Find where the given text appears and provide that cell's center as [x, y] coordinate. 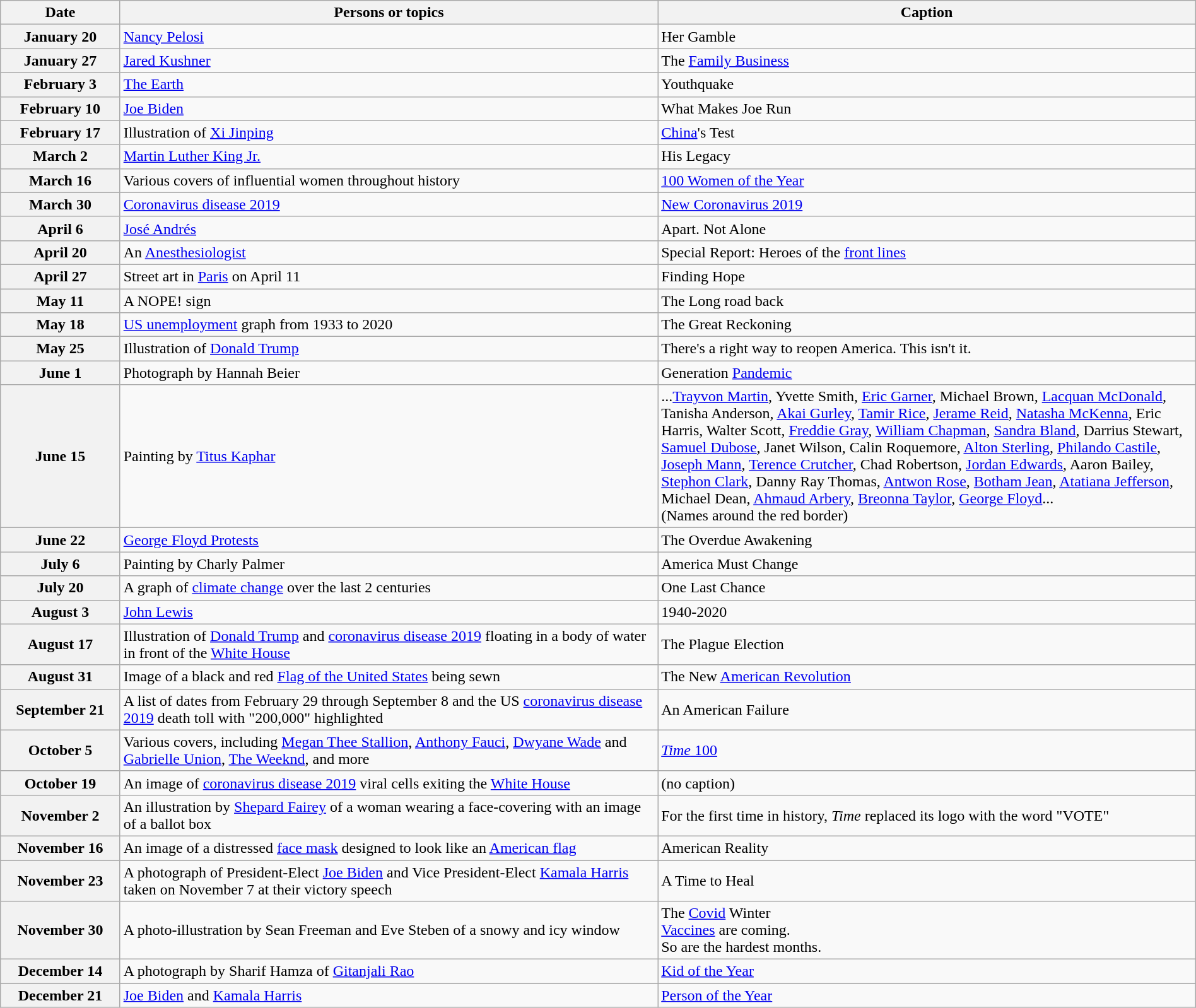
Youthquake [927, 85]
April 20 [61, 252]
July 6 [61, 564]
June 22 [61, 540]
(no caption) [927, 783]
Photograph by Hannah Beier [389, 373]
March 16 [61, 180]
April 6 [61, 228]
The Long road back [927, 301]
An American Failure [927, 709]
October 5 [61, 751]
John Lewis [389, 612]
A graph of climate change over the last 2 centuries [389, 588]
US unemployment graph from 1933 to 2020 [389, 325]
August 31 [61, 677]
Persons or topics [389, 13]
December 21 [61, 995]
November 23 [61, 881]
Generation Pandemic [927, 373]
Various covers of influential women throughout history [389, 180]
Painting by Titus Kaphar [389, 457]
China's Test [927, 132]
June 1 [61, 373]
Apart. Not Alone [927, 228]
1940-2020 [927, 612]
February 17 [61, 132]
Illustration of Donald Trump and coronavirus disease 2019 floating in a body of water in front of the White House [389, 645]
March 30 [61, 204]
An illustration by Shepard Fairey of a woman wearing a face-covering with an image of a ballot box [389, 815]
January 27 [61, 61]
What Makes Joe Run [927, 108]
A Time to Heal [927, 881]
An Anesthesiologist [389, 252]
August 3 [61, 612]
May 11 [61, 301]
The Covid WinterVaccines are coming. So are the hardest months. [927, 930]
There's a right way to reopen America. This isn't it. [927, 349]
American Reality [927, 848]
Painting by Charly Palmer [389, 564]
Joe Biden and Kamala Harris [389, 995]
Finding Hope [927, 276]
George Floyd Protests [389, 540]
One Last Chance [927, 588]
May 25 [61, 349]
Her Gamble [927, 37]
July 20 [61, 588]
Image of a black and red Flag of the United States being sewn [389, 677]
November 16 [61, 848]
Date [61, 13]
The Overdue Awakening [927, 540]
The New American Revolution [927, 677]
September 21 [61, 709]
Person of the Year [927, 995]
A NOPE! sign [389, 301]
December 14 [61, 971]
May 18 [61, 325]
November 30 [61, 930]
Various covers, including Megan Thee Stallion, Anthony Fauci, Dwyane Wade and Gabrielle Union, The Weeknd, and more [389, 751]
New Coronavirus 2019 [927, 204]
The Great Reckoning [927, 325]
An image of a distressed face mask designed to look like an American flag [389, 848]
100 Women of the Year [927, 180]
October 19 [61, 783]
Joe Biden [389, 108]
February 10 [61, 108]
Illustration of Donald Trump [389, 349]
April 27 [61, 276]
A photograph by Sharif Hamza of Gitanjali Rao [389, 971]
August 17 [61, 645]
A list of dates from February 29 through September 8 and the US coronavirus disease 2019 death toll with "200,000" highlighted [389, 709]
Nancy Pelosi [389, 37]
November 2 [61, 815]
America Must Change [927, 564]
José Andrés [389, 228]
A photo-illustration by Sean Freeman and Eve Steben of a snowy and icy window [389, 930]
June 15 [61, 457]
Kid of the Year [927, 971]
Special Report: Heroes of the front lines [927, 252]
Jared Kushner [389, 61]
For the first time in history, Time replaced its logo with the word "VOTE" [927, 815]
The Earth [389, 85]
Martin Luther King Jr. [389, 156]
Caption [927, 13]
His Legacy [927, 156]
An image of coronavirus disease 2019 viral cells exiting the White House [389, 783]
Illustration of Xi Jinping [389, 132]
The Plague Election [927, 645]
A photograph of President-Elect Joe Biden and Vice President-Elect Kamala Harris taken on November 7 at their victory speech [389, 881]
January 20 [61, 37]
March 2 [61, 156]
February 3 [61, 85]
Time 100 [927, 751]
Street art in Paris on April 11 [389, 276]
Coronavirus disease 2019 [389, 204]
The Family Business [927, 61]
